Return (X, Y) of the center of cell containing provided text 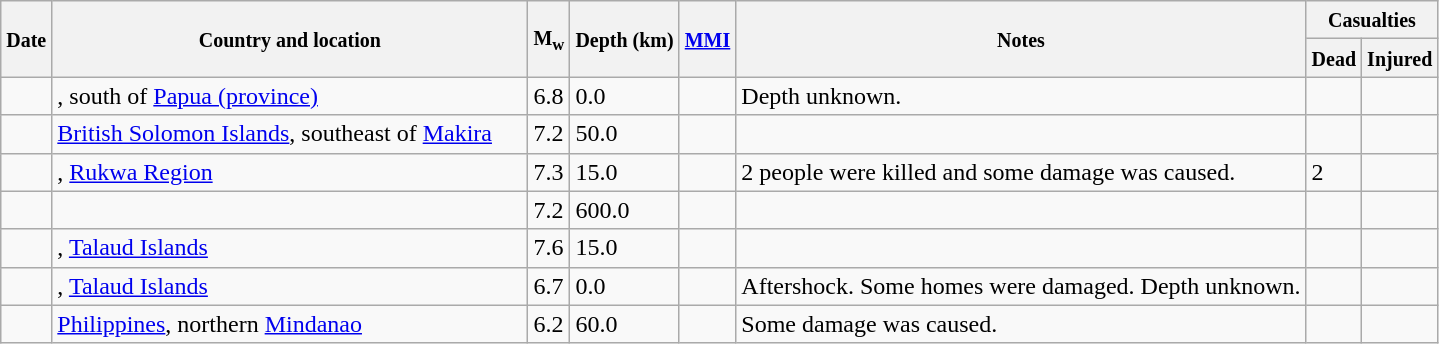
, south of Papua (province) (290, 96)
Mw (549, 39)
7.6 (549, 248)
6.2 (549, 324)
MMI (708, 39)
Philippines, northern Mindanao (290, 324)
Casualties (1372, 20)
Injured (1400, 58)
Notes (1021, 39)
Date (26, 39)
Country and location (290, 39)
60.0 (624, 324)
British Solomon Islands, southeast of Makira (290, 134)
Depth unknown. (1021, 96)
Dead (1334, 58)
2 (1334, 172)
50.0 (624, 134)
, Rukwa Region (290, 172)
2 people were killed and some damage was caused. (1021, 172)
7.3 (549, 172)
6.8 (549, 96)
600.0 (624, 210)
Some damage was caused. (1021, 324)
Depth (km) (624, 39)
Aftershock. Some homes were damaged. Depth unknown. (1021, 286)
6.7 (549, 286)
